Return [X, Y] of the center of cell containing provided text 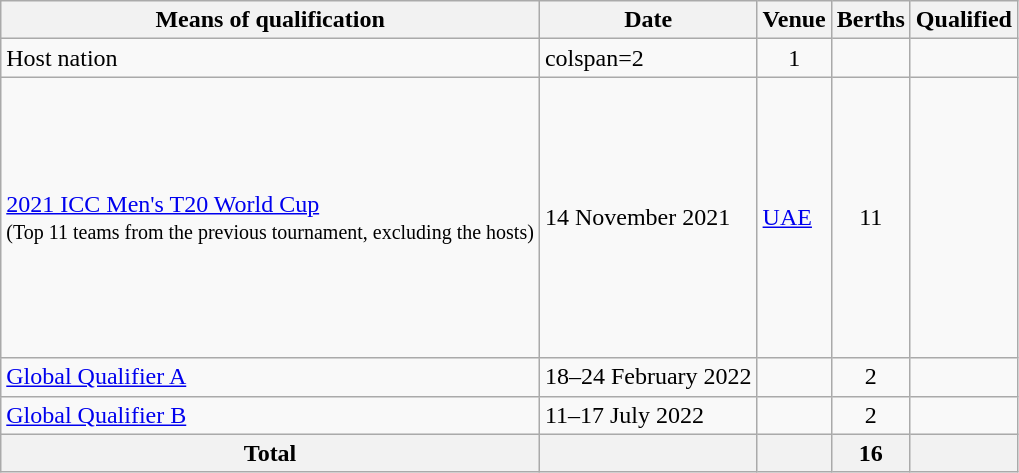
UAE [794, 218]
Means of qualification [270, 20]
18–24 February 2022 [648, 377]
colspan=2 [648, 58]
Global Qualifier A [270, 377]
Venue [794, 20]
Total [270, 453]
Qualified [964, 20]
Date [648, 20]
2021 ICC Men's T20 World Cup(Top 11 teams from the previous tournament, excluding the hosts) [270, 218]
Host nation [270, 58]
14 November 2021 [648, 218]
Berths [870, 20]
11 [870, 218]
Global Qualifier B [270, 415]
11–17 July 2022 [648, 415]
1 [794, 58]
16 [870, 453]
